Extract the (X, Y) coordinate from the center of the cell holding the provided text.  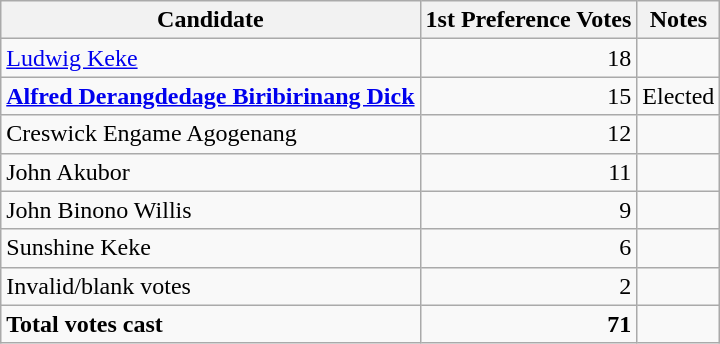
9 (528, 210)
John Binono Willis (210, 210)
Sunshine Keke (210, 248)
1st Preference Votes (528, 20)
Total votes cast (210, 324)
John Akubor (210, 172)
11 (528, 172)
Creswick Engame Agogenang (210, 134)
12 (528, 134)
Elected (678, 96)
Invalid/blank votes (210, 286)
6 (528, 248)
18 (528, 58)
15 (528, 96)
Candidate (210, 20)
Ludwig Keke (210, 58)
2 (528, 286)
Alfred Derangdedage Biribirinang Dick (210, 96)
71 (528, 324)
Notes (678, 20)
